Pinpoint the cell where the given text exists, returning its (X, Y) midpoint coordinate. 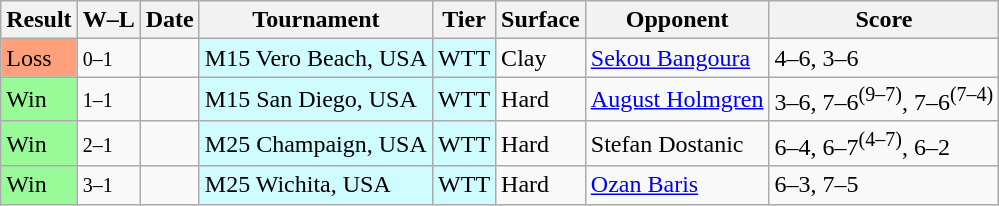
4–6, 3–6 (884, 58)
Score (884, 20)
Loss (39, 58)
M25 Champaign, USA (316, 144)
1–1 (108, 100)
M25 Wichita, USA (316, 185)
M15 Vero Beach, USA (316, 58)
6–3, 7–5 (884, 185)
2–1 (108, 144)
Ozan Baris (677, 185)
0–1 (108, 58)
M15 San Diego, USA (316, 100)
Sekou Bangoura (677, 58)
Clay (541, 58)
Stefan Dostanic (677, 144)
Tier (464, 20)
Surface (541, 20)
Result (39, 20)
6–4, 6–7(4–7), 6–2 (884, 144)
Date (170, 20)
3–6, 7–6(9–7), 7–6(7–4) (884, 100)
3–1 (108, 185)
August Holmgren (677, 100)
Opponent (677, 20)
Tournament (316, 20)
W–L (108, 20)
